Find where the given text appears and provide that cell's center as (X, Y) coordinate. 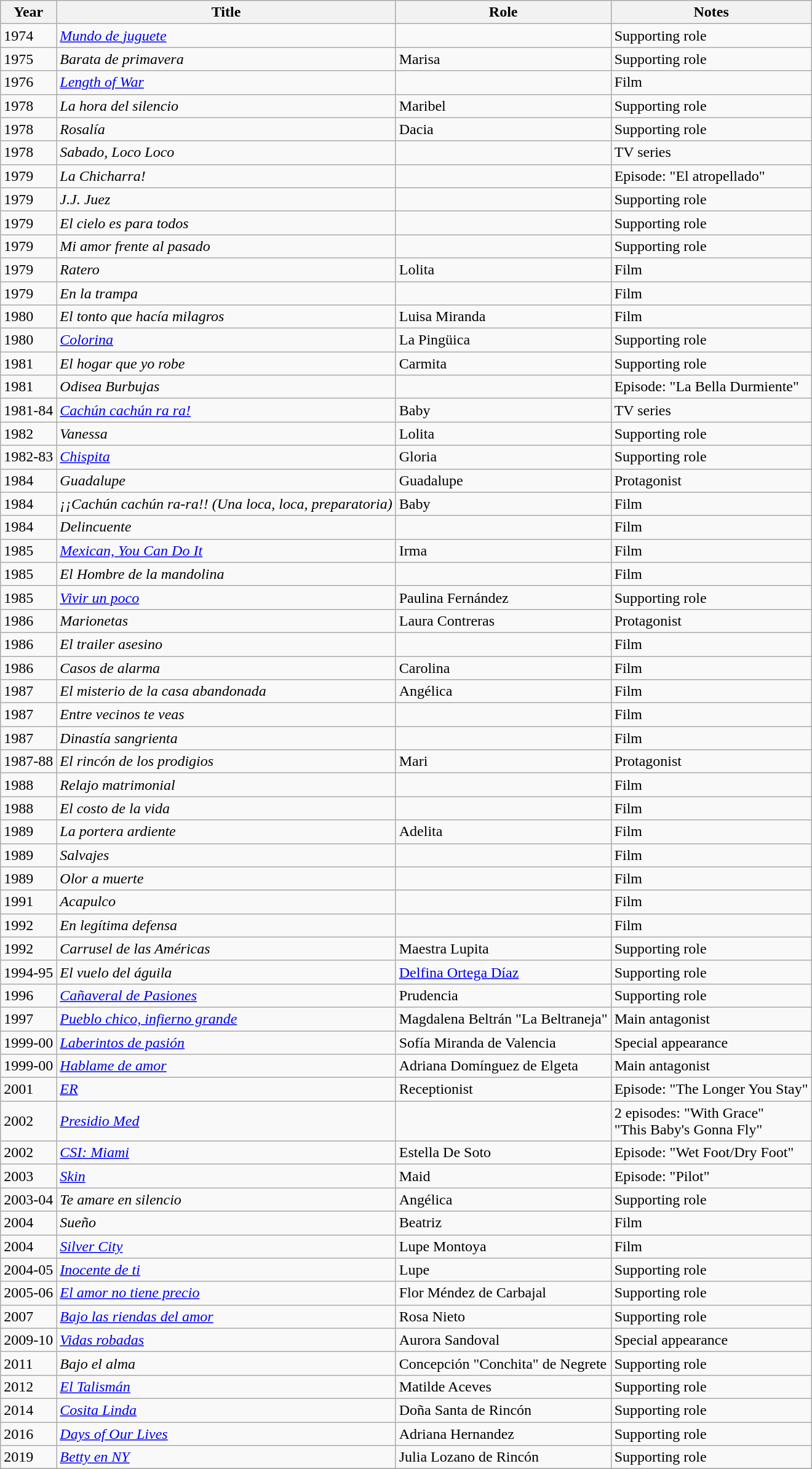
1997 (28, 1019)
La Chicharra! (226, 176)
Beatriz (503, 1223)
Odisea Burbujas (226, 387)
Inocente de ti (226, 1270)
Julia Lozano de Rincón (503, 1457)
2012 (28, 1387)
2003-04 (28, 1200)
Chispita (226, 457)
Barata de primavera (226, 59)
Mexican, You Can Do It (226, 551)
2009-10 (28, 1340)
2007 (28, 1316)
Episode: "La Bella Durmiente" (711, 387)
¡¡Cachún cachún ra-ra!! (Una loca, loca, preparatoria) (226, 504)
El amor no tiene precio (226, 1293)
Adelita (503, 832)
Vidas robadas (226, 1340)
1982-83 (28, 457)
1976 (28, 82)
Year (28, 12)
ER (226, 1089)
El tonto que hacía milagros (226, 317)
Carmita (503, 364)
J.J. Juez (226, 199)
Episode: "Wet Foot/Dry Foot" (711, 1153)
Mi amor frente al pasado (226, 246)
Cachún cachún ra ra! (226, 410)
Cañaveral de Pasiones (226, 995)
El costo de la vida (226, 808)
1994-95 (28, 972)
Delincuente (226, 527)
1981-84 (28, 410)
Luisa Miranda (503, 317)
La hora del silencio (226, 106)
El rincón de los prodigios (226, 762)
Rosa Nieto (503, 1316)
Episode: "The Longer You Stay" (711, 1089)
Estella De Soto (503, 1153)
Paulina Fernández (503, 597)
Skin (226, 1176)
2014 (28, 1410)
Marisa (503, 59)
1982 (28, 434)
Adriana Hernandez (503, 1434)
Dacia (503, 129)
La portera ardiente (226, 832)
El misterio de la casa abandonada (226, 691)
La Pingüica (503, 340)
Vivir un poco (226, 597)
Prudencia (503, 995)
Episode: "Pilot" (711, 1176)
Sabado, Loco Loco (226, 153)
Pueblo chico, infierno grande (226, 1019)
El Talismán (226, 1387)
Rosalía (226, 129)
Marionetas (226, 621)
El trailer asesino (226, 644)
Relajo matrimonial (226, 785)
En la trampa (226, 293)
El vuelo del águila (226, 972)
Adriana Domínguez de Elgeta (503, 1066)
1996 (28, 995)
Betty en NY (226, 1457)
Episode: "El atropellado" (711, 176)
Mari (503, 762)
CSI: Miami (226, 1153)
1974 (28, 36)
2016 (28, 1434)
2004-05 (28, 1270)
Vanessa (226, 434)
2019 (28, 1457)
Irma (503, 551)
Lupe (503, 1270)
Doña Santa de Rincón (503, 1410)
Notes (711, 12)
El hogar que yo robe (226, 364)
Laura Contreras (503, 621)
Olor a muerte (226, 878)
Matilde Aceves (503, 1387)
Concepción "Conchita" de Negrete (503, 1363)
Aurora Sandoval (503, 1340)
Receptionist (503, 1089)
Days of Our Lives (226, 1434)
Lupe Montoya (503, 1246)
Casos de alarma (226, 667)
Sueño (226, 1223)
Maid (503, 1176)
Te amare en silencio (226, 1200)
Maribel (503, 106)
El cielo es para todos (226, 223)
El Hombre de la mandolina (226, 574)
Bajo el alma (226, 1363)
Role (503, 12)
Entre vecinos te veas (226, 715)
Gloria (503, 457)
Maestra Lupita (503, 949)
Sofía Miranda de Valencia (503, 1043)
Mundo de juguete (226, 36)
Delfina Ortega Díaz (503, 972)
Salvajes (226, 855)
1975 (28, 59)
Magdalena Beltrán "La Beltraneja" (503, 1019)
Cosita Linda (226, 1410)
Colorina (226, 340)
Carolina (503, 667)
Carrusel de las Américas (226, 949)
2001 (28, 1089)
Bajo las riendas del amor (226, 1316)
Length of War (226, 82)
Dinastía sangrienta (226, 738)
Acapulco (226, 902)
Presidio Med (226, 1121)
2 episodes: "With Grace""This Baby's Gonna Fly" (711, 1121)
Laberintos de pasión (226, 1043)
Flor Méndez de Carbajal (503, 1293)
Hablame de amor (226, 1066)
En legítima defensa (226, 925)
2005-06 (28, 1293)
1987-88 (28, 762)
Silver City (226, 1246)
2011 (28, 1363)
Title (226, 12)
2003 (28, 1176)
Ratero (226, 269)
1991 (28, 902)
